Return the [X, Y] coordinate for the center point of the cell that contains the specified text.  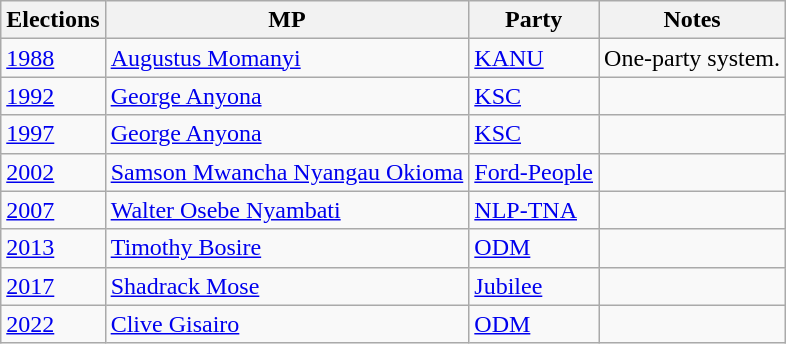
Shadrack Mose [287, 286]
Ford-People [534, 172]
2002 [53, 172]
Walter Osebe Nyambati [287, 210]
Clive Gisairo [287, 324]
2017 [53, 286]
Jubilee [534, 286]
Notes [692, 20]
NLP-TNA [534, 210]
1992 [53, 96]
Augustus Momanyi [287, 58]
1988 [53, 58]
2007 [53, 210]
1997 [53, 134]
2022 [53, 324]
Party [534, 20]
One-party system. [692, 58]
Elections [53, 20]
Samson Mwancha Nyangau Okioma [287, 172]
Timothy Bosire [287, 248]
KANU [534, 58]
2013 [53, 248]
MP [287, 20]
